Locate the cell with the specified text and output its (x, y) center coordinate. 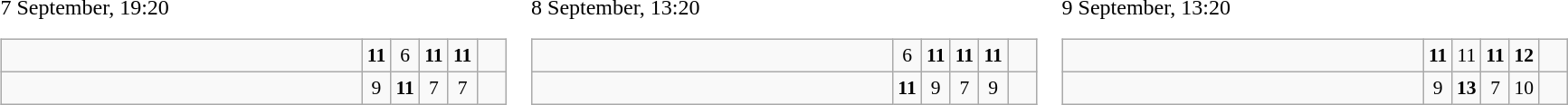
12 (1524, 56)
13 (1467, 88)
10 (1524, 88)
